Find where the given text appears and provide that cell's center as (x, y) coordinate. 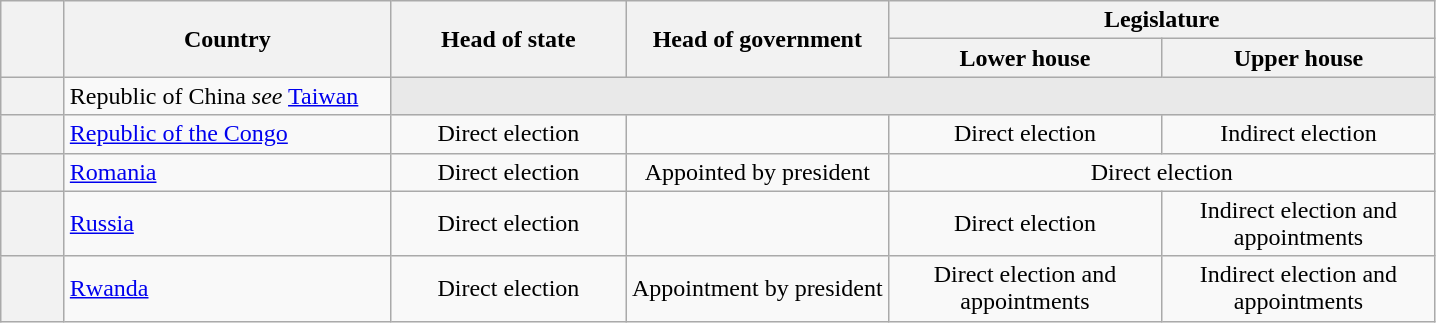
Legislature (1162, 20)
Appointment by president (757, 288)
Direct election and appointments (1025, 288)
Country (227, 39)
Appointed by president (757, 172)
Upper house (1299, 58)
Rwanda (227, 288)
Russia (227, 224)
Head of state (508, 39)
Lower house (1025, 58)
Indirect election (1299, 134)
Head of government (757, 39)
Republic of the Congo (227, 134)
Republic of China see Taiwan (227, 96)
Romania (227, 172)
